Search for the cell housing the specified text and yield its [X, Y] center coordinate. 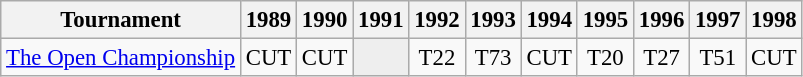
1996 [661, 20]
1990 [325, 20]
1991 [381, 20]
1992 [437, 20]
T73 [493, 58]
1997 [718, 20]
1989 [268, 20]
1994 [549, 20]
T22 [437, 58]
Tournament [121, 20]
T51 [718, 58]
The Open Championship [121, 58]
1995 [605, 20]
1998 [774, 20]
1993 [493, 20]
T20 [605, 58]
T27 [661, 58]
